Search for the cell housing the specified text and yield its (X, Y) center coordinate. 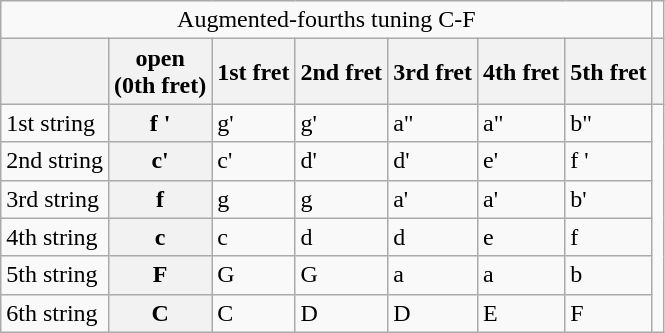
5th string (55, 275)
2nd string (55, 161)
e (522, 237)
b' (608, 199)
6th string (55, 313)
4th fret (522, 72)
e' (522, 161)
1st string (55, 123)
1st fret (254, 72)
Augmented-fourths tuning C-F (326, 20)
3rd string (55, 199)
4th string (55, 237)
b" (608, 123)
open(0th fret) (160, 72)
3rd fret (433, 72)
E (522, 313)
5th fret (608, 72)
b (608, 275)
2nd fret (342, 72)
